Find where the given text appears and provide that cell's center as (x, y) coordinate. 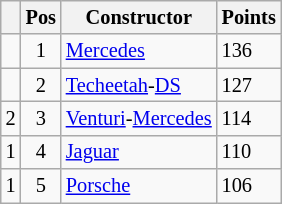
114 (249, 118)
3 (41, 118)
127 (249, 85)
Techeetah-DS (139, 85)
4 (41, 152)
136 (249, 51)
Venturi-Mercedes (139, 118)
106 (249, 186)
Points (249, 17)
Pos (41, 17)
Mercedes (139, 51)
Constructor (139, 17)
Porsche (139, 186)
110 (249, 152)
5 (41, 186)
Jaguar (139, 152)
